Return [x, y] of the center of cell containing provided text 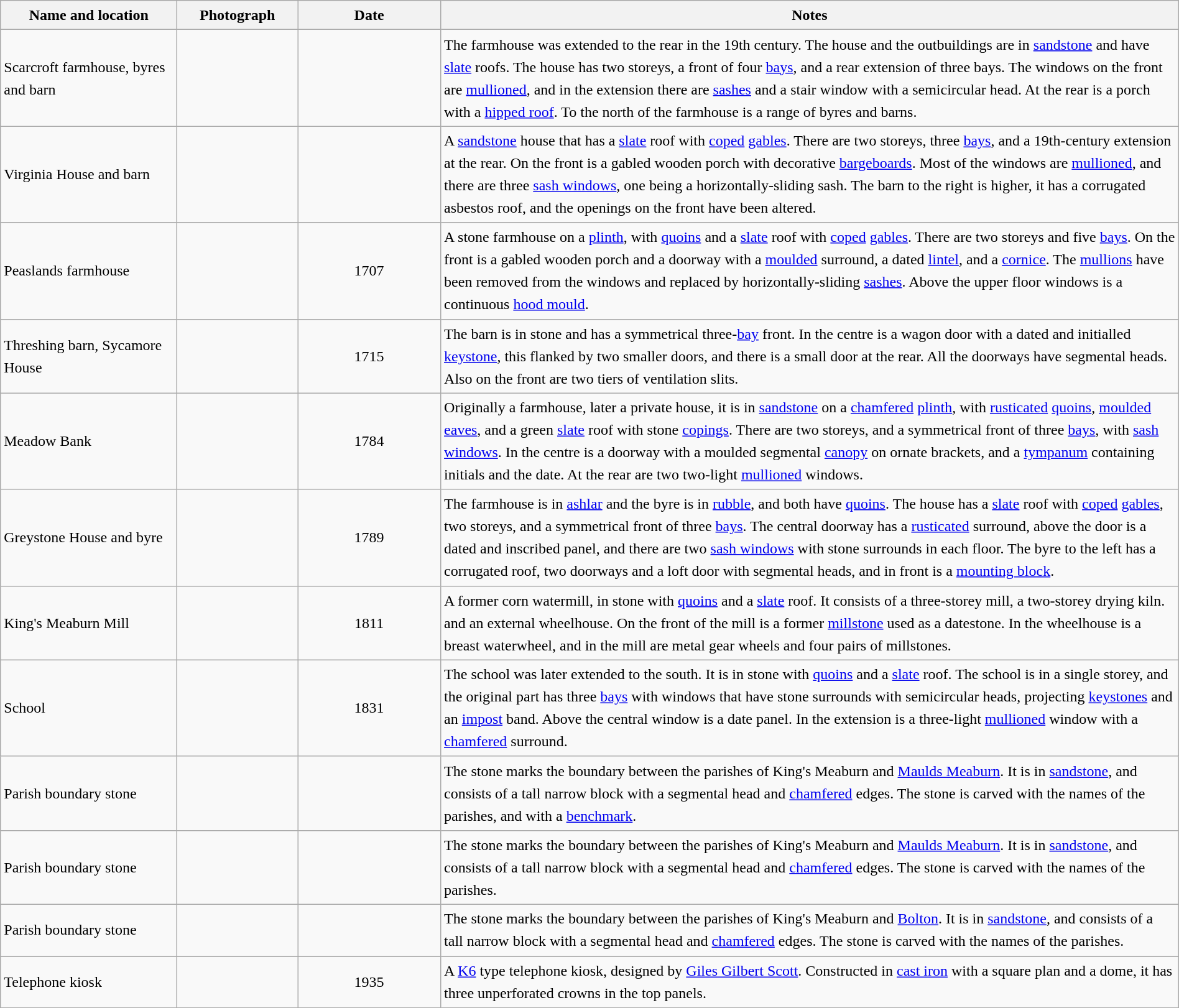
Scarcroft farmhouse, byres and barn [89, 78]
Virginia House and barn [89, 174]
Photograph [238, 15]
Greystone House and byre [89, 537]
1935 [369, 983]
1811 [369, 623]
Telephone kiosk [89, 983]
1831 [369, 708]
School [89, 708]
King's Meaburn Mill [89, 623]
Notes [810, 15]
Peaslands farmhouse [89, 271]
1784 [369, 442]
Name and location [89, 15]
1715 [369, 356]
Date [369, 15]
Threshing barn, Sycamore House [89, 356]
Meadow Bank [89, 442]
1789 [369, 537]
1707 [369, 271]
